Extract the [X, Y] coordinate from the center of the cell holding the provided text.  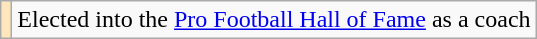
Elected into the Pro Football Hall of Fame as a coach [274, 20]
